Determine the [x, y] coordinate at the center of the cell enclosing the given text.  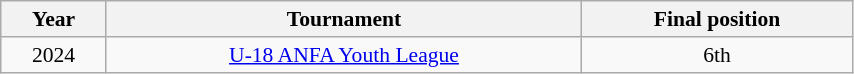
Year [54, 19]
Tournament [344, 19]
2024 [54, 55]
Final position [718, 19]
6th [718, 55]
U-18 ANFA Youth League [344, 55]
